Detect which cell encompasses the target text, then output its (x, y) center coordinate. 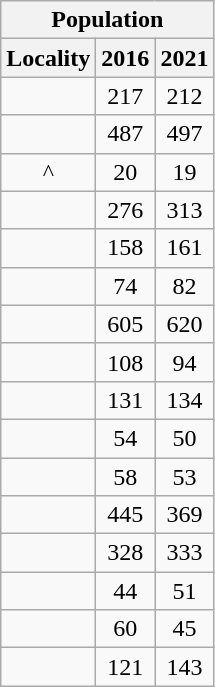
620 (184, 324)
2016 (126, 58)
^ (48, 172)
19 (184, 172)
276 (126, 210)
134 (184, 400)
158 (126, 248)
2021 (184, 58)
121 (126, 667)
487 (126, 134)
161 (184, 248)
212 (184, 96)
45 (184, 629)
Locality (48, 58)
60 (126, 629)
53 (184, 477)
369 (184, 515)
313 (184, 210)
Population (108, 20)
605 (126, 324)
497 (184, 134)
94 (184, 362)
108 (126, 362)
143 (184, 667)
131 (126, 400)
82 (184, 286)
333 (184, 553)
51 (184, 591)
74 (126, 286)
20 (126, 172)
44 (126, 591)
54 (126, 438)
50 (184, 438)
445 (126, 515)
217 (126, 96)
58 (126, 477)
328 (126, 553)
